Capture the cell that displays the provided text and extract its (X, Y) central coordinate. 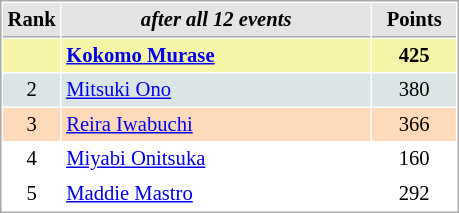
3 (32, 124)
Kokomo Murase (216, 56)
2 (32, 90)
292 (414, 194)
Reira Iwabuchi (216, 124)
Miyabi Onitsuka (216, 158)
Points (414, 20)
366 (414, 124)
380 (414, 90)
160 (414, 158)
Maddie Mastro (216, 194)
Rank (32, 20)
after all 12 events (216, 20)
425 (414, 56)
Mitsuki Ono (216, 90)
4 (32, 158)
5 (32, 194)
